Extract the [x, y] coordinate from the center of the cell holding the provided text.  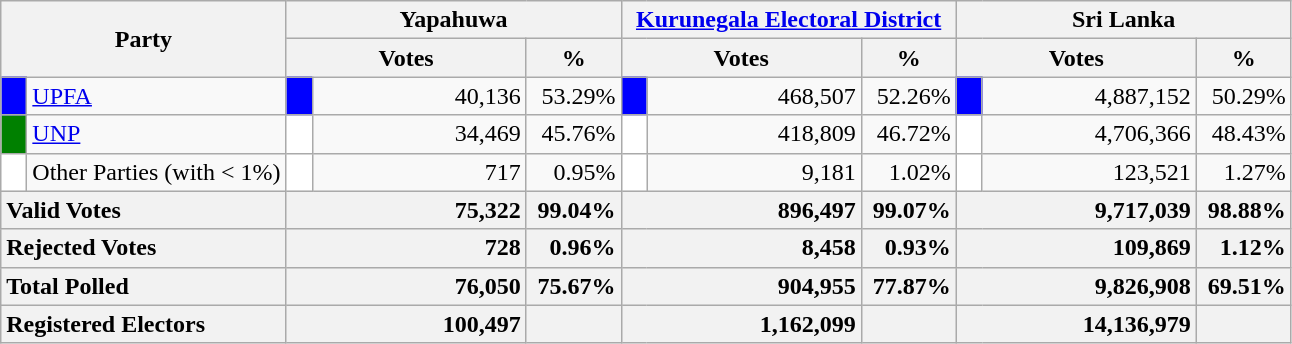
53.29% [574, 96]
34,469 [419, 134]
46.72% [908, 134]
52.26% [908, 96]
75,322 [406, 210]
76,050 [406, 286]
99.07% [908, 210]
45.76% [574, 134]
0.96% [574, 248]
Rejected Votes [144, 248]
896,497 [741, 210]
4,706,366 [1089, 134]
Kurunegala Electoral District [788, 20]
728 [406, 248]
UPFA [156, 96]
UNP [156, 134]
48.43% [1244, 134]
Other Parties (with < 1%) [156, 172]
9,717,039 [1076, 210]
0.95% [574, 172]
109,869 [1076, 248]
40,136 [419, 96]
468,507 [754, 96]
0.93% [908, 248]
50.29% [1244, 96]
418,809 [754, 134]
9,826,908 [1076, 286]
Party [144, 39]
99.04% [574, 210]
14,136,979 [1076, 324]
123,521 [1089, 172]
9,181 [754, 172]
77.87% [908, 286]
100,497 [406, 324]
4,887,152 [1089, 96]
1,162,099 [741, 324]
Sri Lanka [1124, 20]
Valid Votes [144, 210]
8,458 [741, 248]
717 [419, 172]
1.12% [1244, 248]
1.27% [1244, 172]
Registered Electors [144, 324]
69.51% [1244, 286]
98.88% [1244, 210]
1.02% [908, 172]
75.67% [574, 286]
Yapahuwa [454, 20]
904,955 [741, 286]
Total Polled [144, 286]
